Identify which cell holds the provided text, then report its (x, y) central coordinate. 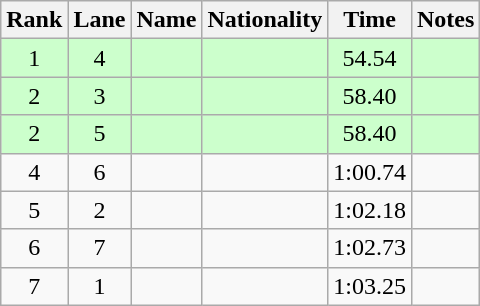
54.54 (370, 58)
Time (370, 20)
1:03.25 (370, 286)
3 (100, 96)
Name (166, 20)
Nationality (265, 20)
1:02.18 (370, 210)
Lane (100, 20)
1:00.74 (370, 172)
Rank (34, 20)
1:02.73 (370, 248)
Notes (445, 20)
